Extract the [X, Y] coordinate from the center of the cell holding the provided text.  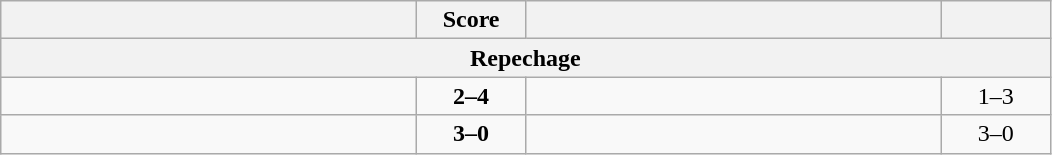
1–3 [996, 96]
Repechage [526, 58]
2–4 [472, 96]
Score [472, 20]
